Extract the [x, y] coordinate from the center of the cell holding the provided text.  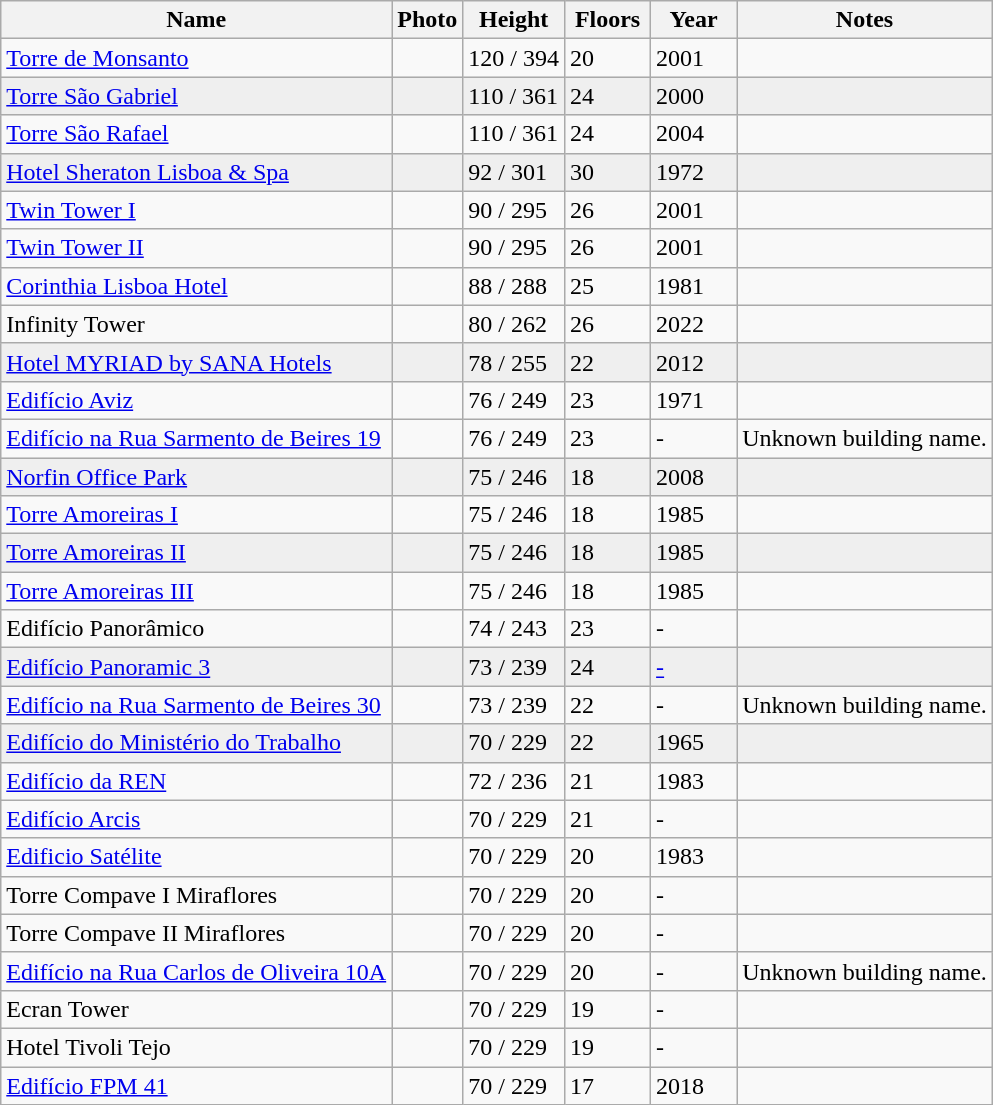
Edifício da REN [196, 781]
92 / 301 [514, 172]
Torre Compave I Miraflores [196, 895]
Torre São Rafael [196, 134]
Torre Amoreiras III [196, 591]
Edifício Arcis [196, 819]
Ecran Tower [196, 1009]
30 [608, 172]
Torre Amoreiras II [196, 553]
Edifício do Ministério do Trabalho [196, 743]
2012 [694, 362]
Edifício na Rua Sarmento de Beires 19 [196, 438]
Edifício na Rua Carlos de Oliveira 10A [196, 971]
Photo [428, 20]
Year [694, 20]
88 / 288 [514, 286]
Hotel Tivoli Tejo [196, 1047]
Twin Tower II [196, 248]
Name [196, 20]
Floors [608, 20]
Edifício na Rua Sarmento de Beires 30 [196, 705]
17 [608, 1085]
1965 [694, 743]
Torre Compave II Miraflores [196, 933]
80 / 262 [514, 324]
2022 [694, 324]
Edifício FPM 41 [196, 1085]
Norfin Office Park [196, 477]
120 / 394 [514, 58]
2004 [694, 134]
Edifício Panorâmico [196, 629]
Edificio Satélite [196, 857]
Notes [865, 20]
Hotel MYRIAD by SANA Hotels [196, 362]
72 / 236 [514, 781]
Torre São Gabriel [196, 96]
Edifício Panoramic 3 [196, 667]
1981 [694, 286]
1972 [694, 172]
25 [608, 286]
Height [514, 20]
Twin Tower I [196, 210]
Hotel Sheraton Lisboa & Spa [196, 172]
2008 [694, 477]
2018 [694, 1085]
74 / 243 [514, 629]
1971 [694, 400]
Torre de Monsanto [196, 58]
Torre Amoreiras I [196, 515]
2000 [694, 96]
78 / 255 [514, 362]
Corinthia Lisboa Hotel [196, 286]
Infinity Tower [196, 324]
Edifício Aviz [196, 400]
